Scan for the cell matching the given text and deliver its (x, y) coordinate at center. 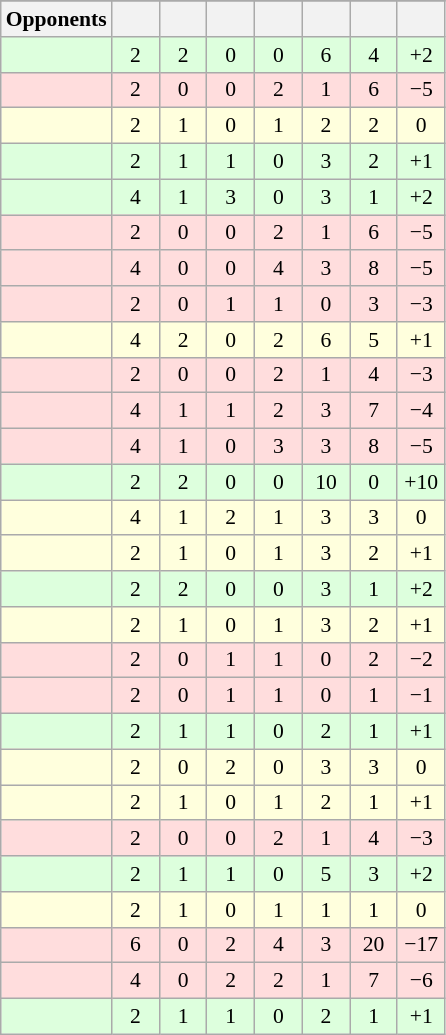
−1 (421, 696)
10 (326, 482)
Opponents (56, 19)
−4 (421, 411)
−2 (421, 660)
20 (374, 945)
−17 (421, 945)
+10 (421, 482)
−6 (421, 981)
